Identify which cell holds the provided text, then report its (x, y) central coordinate. 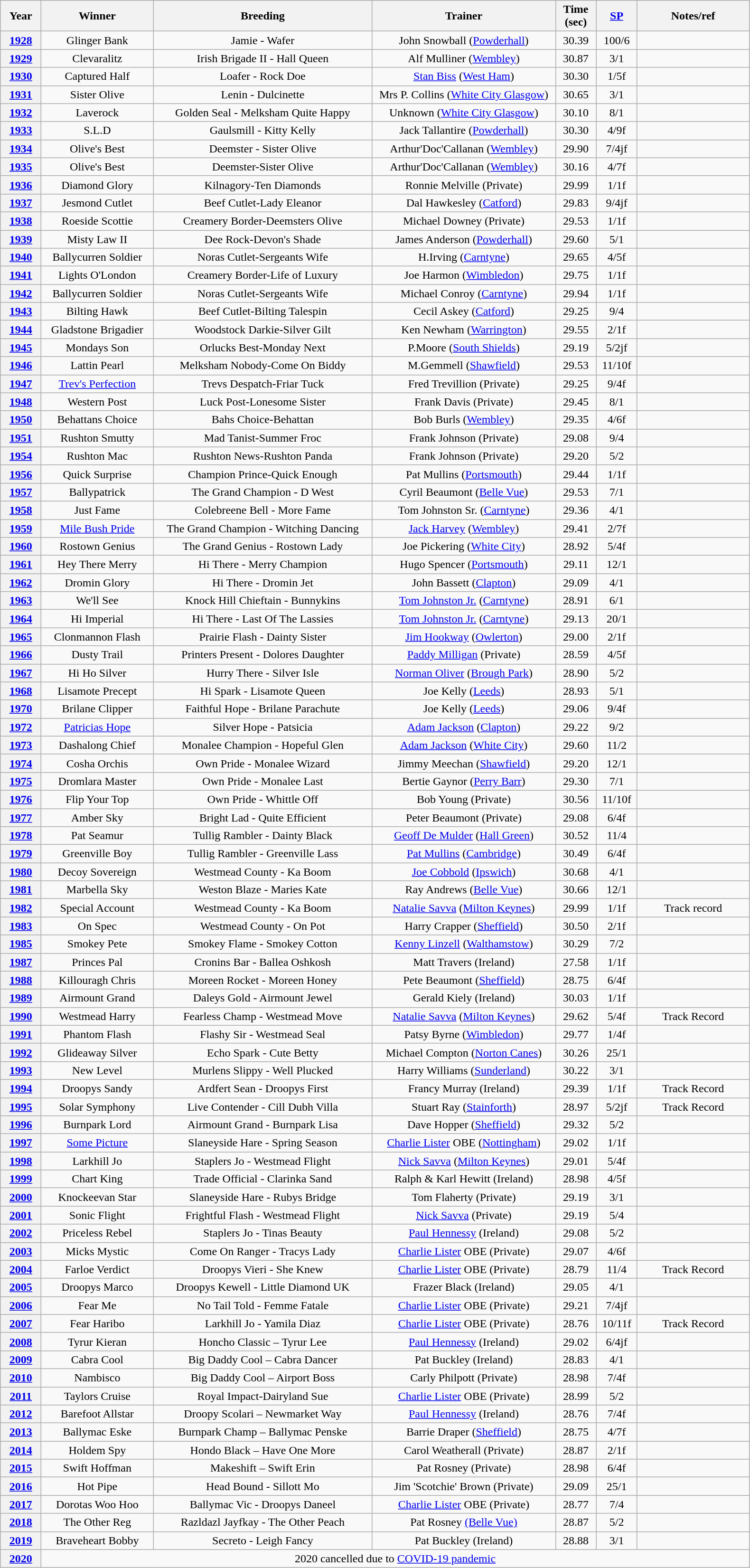
29.30 (576, 781)
Peter Beaumont (Private) (464, 817)
Pat Seamur (97, 836)
Ballymac Eske (97, 1432)
Golden Seal - Melksham Quite Happy (263, 113)
27.58 (576, 962)
1965 (21, 637)
Clevaralitz (97, 58)
Carly Philpott (Private) (464, 1378)
Mile Bush Pride (97, 529)
Quick Surprise (97, 474)
1960 (21, 547)
30.65 (576, 94)
Ralph & Karl Hewitt (Ireland) (464, 1179)
2009 (21, 1360)
1959 (21, 529)
Jim 'Scotchie' Brown (Private) (464, 1486)
1936 (21, 185)
Kilnagory-Ten Diamonds (263, 185)
S.L.D (97, 131)
Hondo Black – Have One More (263, 1450)
Dal Hawkesley (Catford) (464, 203)
Bahs Choice-Behattan (263, 420)
Western Post (97, 402)
2000 (21, 1197)
1979 (21, 854)
Chart King (97, 1179)
29.65 (576, 257)
29.36 (576, 510)
1981 (21, 890)
Flip Your Top (97, 799)
1958 (21, 510)
2004 (21, 1269)
29.06 (576, 709)
Paddy Milligan (Private) (464, 655)
Larkhill Jo - Yamila Diaz (263, 1323)
Charlie Lister OBE (Nottingham) (464, 1143)
Jack Harvey (Wembley) (464, 529)
Phantom Flash (97, 1034)
Winner (97, 16)
1977 (21, 817)
10/11f (617, 1323)
Pete Beaumont (Sheffield) (464, 980)
Fear Me (97, 1305)
Nick Savva (Private) (464, 1215)
Notes/ref (693, 16)
1964 (21, 619)
29.55 (576, 330)
2/7f (617, 529)
Cyril Beaumont (Belle Vue) (464, 492)
28.77 (576, 1504)
Pat Mullins (Cambridge) (464, 854)
Harry Crapper (Sheffield) (464, 926)
Flashy Sir - Westmead Seal (263, 1034)
Moreen Rocket - Moreen Honey (263, 980)
Hi There - Merry Champion (263, 565)
30.87 (576, 58)
Carol Weatherall (Private) (464, 1450)
1982 (21, 908)
1992 (21, 1052)
Ballypatrick (97, 492)
30.26 (576, 1052)
1994 (21, 1088)
Adam Jackson (Clapton) (464, 727)
Taylors Cruise (97, 1396)
29.75 (576, 275)
2006 (21, 1305)
2020 cancelled due to COVID-19 pandemic (395, 1559)
John Bassett (Clapton) (464, 583)
Westmead Harry (97, 1016)
Ronnie Melville (Private) (464, 185)
Creamery Border-Life of Luxury (263, 275)
1970 (21, 709)
Beef Cutlet-Lady Eleanor (263, 203)
2017 (21, 1504)
Pat Rosney (Belle Vue) (464, 1522)
Patsy Byrne (Wimbledon) (464, 1034)
29.07 (576, 1251)
1990 (21, 1016)
Pat Rosney (Private) (464, 1468)
Joe Pickering (White City) (464, 547)
The Grand Champion - Witching Dancing (263, 529)
Hugo Spencer (Portsmouth) (464, 565)
30.56 (576, 799)
1974 (21, 763)
30.03 (576, 998)
Beef Cutlet-Bilting Talespin (263, 312)
1934 (21, 149)
Hey There Merry (97, 565)
Loafer - Rock Doe (263, 76)
29.39 (576, 1088)
Ballymac Vic - Droopys Daneel (263, 1504)
Frank Davis (Private) (464, 402)
Braveheart Bobby (97, 1540)
Razldazl Jayfkay - The Other Peach (263, 1522)
Captured Half (97, 76)
Dusty Trail (97, 655)
Cronins Bar - Ballea Oshkosh (263, 962)
Michael Compton (Norton Canes) (464, 1052)
7/2 (617, 944)
29.44 (576, 474)
1968 (21, 691)
1941 (21, 275)
Norman Oliver (Brough Park) (464, 673)
Fearless Champ - Westmead Move (263, 1016)
29.11 (576, 565)
1980 (21, 872)
Joe Harmon (Wimbledon) (464, 275)
1972 (21, 727)
1988 (21, 980)
29.22 (576, 727)
9/4jf (617, 203)
4/9f (617, 131)
29.32 (576, 1125)
29.41 (576, 529)
9/2 (617, 727)
Time (sec) (576, 16)
29.13 (576, 619)
Lights O'London (97, 275)
Tom Johnston Sr. (Carntyne) (464, 510)
Dave Hopper (Sheffield) (464, 1125)
Micks Mystic (97, 1251)
1999 (21, 1179)
Murlens Slippy - Well Plucked (263, 1070)
2011 (21, 1396)
Staplers Jo - Westmead Flight (263, 1161)
30.50 (576, 926)
1945 (21, 348)
Harry Williams (Sunderland) (464, 1070)
1975 (21, 781)
1995 (21, 1107)
30.68 (576, 872)
Barrie Draper (Sheffield) (464, 1432)
Prairie Flash - Dainty Sister (263, 637)
The Grand Champion - D West (263, 492)
Priceless Rebel (97, 1233)
Kenny Linzell (Walthamstow) (464, 944)
Solar Symphony (97, 1107)
Adam Jackson (White City) (464, 745)
Gerald Kiely (Ireland) (464, 998)
1978 (21, 836)
Laverock (97, 113)
Silver Hope - Patsicia (263, 727)
Pat Mullins (Portsmouth) (464, 474)
2008 (21, 1341)
1939 (21, 239)
Barefoot Allstar (97, 1414)
Francy Murray (Ireland) (464, 1088)
29.35 (576, 420)
1954 (21, 456)
Diamond Glory (97, 185)
1956 (21, 474)
Droopys Kewell - Little Diamond UK (263, 1287)
29.05 (576, 1287)
Slaneyside Hare - Spring Season (263, 1143)
1947 (21, 384)
John Snowball (Powderhall) (464, 40)
1937 (21, 203)
Slaneyside Hare - Rubys Bridge (263, 1197)
Rostown Genius (97, 547)
Tyrur Kieran (97, 1341)
Westmead County - On Pot (263, 926)
Michael Downey (Private) (464, 221)
Lenin - Dulcinette (263, 94)
Lisamote Precept (97, 691)
Dorotas Woo Hoo (97, 1504)
2014 (21, 1450)
28.79 (576, 1269)
Droopy Scolari – Newmarket Way (263, 1414)
Head Bound - Sillott Mo (263, 1486)
29.94 (576, 293)
100/6 (617, 40)
Own Pride - Monalee Last (263, 781)
1983 (21, 926)
Hi Spark - Lisamote Queen (263, 691)
30.29 (576, 944)
Hi There - Dromin Jet (263, 583)
28.93 (576, 691)
Larkhill Jo (97, 1161)
29.83 (576, 203)
Gladstone Brigadier (97, 330)
1966 (21, 655)
Killouragh Chris (97, 980)
Trainer (464, 16)
1933 (21, 131)
Bertie Gaynor (Perry Barr) (464, 781)
Honcho Classic – Tyrur Lee (263, 1341)
1985 (21, 944)
2005 (21, 1287)
Joe Cobbold (Ipswich) (464, 872)
1957 (21, 492)
Fear Haribo (97, 1323)
30.66 (576, 890)
Cabra Cool (97, 1360)
Special Account (97, 908)
2007 (21, 1323)
6/4jf (617, 1341)
Nambisco (97, 1378)
H.Irving (Carntyne) (464, 257)
Decoy Sovereign (97, 872)
1935 (21, 167)
Staplers Jo - Tinas Beauty (263, 1233)
1989 (21, 998)
Deemster-Sister Olive (263, 167)
30.22 (576, 1070)
Deemster - Sister Olive (263, 149)
Some Picture (97, 1143)
Hurry There - Silver Isle (263, 673)
6/1 (617, 601)
Patricias Hope (97, 727)
2019 (21, 1540)
Creamery Border-Deemsters Olive (263, 221)
2015 (21, 1468)
Faithful Hope - Brilane Parachute (263, 709)
Lattin Pearl (97, 366)
Sister Olive (97, 94)
Matt Travers (Ireland) (464, 962)
Luck Post-Lonesome Sister (263, 402)
Daleys Gold - Airmount Jewel (263, 998)
Jimmy Meechan (Shawfield) (464, 763)
28.90 (576, 673)
30.16 (576, 167)
Marbella Sky (97, 890)
1940 (21, 257)
Airmount Grand (97, 998)
Trevs Despatch-Friar Tuck (263, 384)
20/1 (617, 619)
Rushton News-Rushton Panda (263, 456)
Makeshift – Swift Erin (263, 1468)
Swift Hoffman (97, 1468)
Droopys Marco (97, 1287)
Hot Pipe (97, 1486)
30.39 (576, 40)
Gaulsmill - Kitty Kelly (263, 131)
2016 (21, 1486)
Roeside Scottie (97, 221)
30.10 (576, 113)
Secreto - Leigh Fancy (263, 1540)
1931 (21, 94)
Rushton Mac (97, 456)
Knock Hill Chieftain - Bunnykins (263, 601)
28.91 (576, 601)
Amber Sky (97, 817)
Bob Burls (Wembley) (464, 420)
29.01 (576, 1161)
Smokey Flame - Smokey Cotton (263, 944)
Colebreene Bell - More Fame (263, 510)
Dee Rock-Devon's Shade (263, 239)
1998 (21, 1161)
1961 (21, 565)
Champion Prince-Quick Enough (263, 474)
1929 (21, 58)
1976 (21, 799)
1973 (21, 745)
Greenville Boy (97, 854)
29.45 (576, 402)
Mrs P. Collins (White City Glasgow) (464, 94)
Just Fame (97, 510)
On Spec (97, 926)
Holdem Spy (97, 1450)
Own Pride - Monalee Wizard (263, 763)
Tom Flaherty (Private) (464, 1197)
1943 (21, 312)
Melksham Nobody-Come On Biddy (263, 366)
1/5f (617, 76)
Orlucks Best-Monday Next (263, 348)
Behattans Choice (97, 420)
2012 (21, 1414)
Mad Tanist-Summer Froc (263, 438)
Jack Tallantire (Powderhall) (464, 131)
The Other Reg (97, 1522)
Woodstock Darkie-Silver Gilt (263, 330)
1946 (21, 366)
Ardfert Sean - Droopys First (263, 1088)
5/4 (617, 1215)
Droopys Vieri - She Knew (263, 1269)
2003 (21, 1251)
Sonic Flight (97, 1215)
Live Contender - Cill Dubh Villa (263, 1107)
28.99 (576, 1396)
28.83 (576, 1360)
Airmount Grand - Burnpark Lisa (263, 1125)
Clonmannon Flash (97, 637)
Jim Hookway (Owlerton) (464, 637)
1944 (21, 330)
1948 (21, 402)
Hi Imperial (97, 619)
2001 (21, 1215)
Alf Mulliner (Wembley) (464, 58)
Burnpark Champ – Ballymac Penske (263, 1432)
Stan Biss (West Ham) (464, 76)
Unknown (White City Glasgow) (464, 113)
Ken Newham (Warrington) (464, 330)
1938 (21, 221)
Breeding (263, 16)
Smokey Pete (97, 944)
Dashalong Chief (97, 745)
Tullig Rambler - Dainty Black (263, 836)
We'll See (97, 601)
Knockeevan Star (97, 1197)
Frightful Flash - Westmead Flight (263, 1215)
Trade Official - Clarinka Sand (263, 1179)
1962 (21, 583)
Come On Ranger - Tracys Lady (263, 1251)
Glinger Bank (97, 40)
Bob Young (Private) (464, 799)
2018 (21, 1522)
1928 (21, 40)
Year (21, 16)
2010 (21, 1378)
Weston Blaze - Maries Kate (263, 890)
2002 (21, 1233)
30.49 (576, 854)
Misty Law II (97, 239)
Tullig Rambler - Greenville Lass (263, 854)
Own Pride - Whittle Off (263, 799)
Bright Lad - Quite Efficient (263, 817)
Echo Spark - Cute Betty (263, 1052)
Princes Pal (97, 962)
30.52 (576, 836)
1/4f (617, 1034)
Michael Conroy (Carntyne) (464, 293)
1996 (21, 1125)
Jamie - Wafer (263, 40)
7/4 (617, 1504)
29.77 (576, 1034)
29.62 (576, 1016)
Cecil Askey (Catford) (464, 312)
SP (617, 16)
1950 (21, 420)
28.92 (576, 547)
Stuart Ray (Stainforth) (464, 1107)
1993 (21, 1070)
Dromlara Master (97, 781)
Nick Savva (Milton Keynes) (464, 1161)
11/2 (617, 745)
Dromin Glory (97, 583)
Printers Present - Dolores Daughter (263, 655)
2013 (21, 1432)
1991 (21, 1034)
Geoff De Mulder (Hall Green) (464, 836)
Trev's Perfection (97, 384)
Fred Trevillion (Private) (464, 384)
Big Daddy Cool – Cabra Dancer (263, 1360)
1951 (21, 438)
1963 (21, 601)
1932 (21, 113)
2020 (21, 1559)
Bilting Hawk (97, 312)
28.88 (576, 1540)
Brilane Clipper (97, 709)
Track record (693, 908)
Ray Andrews (Belle Vue) (464, 890)
Monalee Champion - Hopeful Glen (263, 745)
Burnpark Lord (97, 1125)
P.Moore (South Shields) (464, 348)
Jesmond Cutlet (97, 203)
Royal Impact-Dairyland Sue (263, 1396)
1987 (21, 962)
Irish Brigade II - Hall Queen (263, 58)
Glideaway Silver (97, 1052)
1997 (21, 1143)
Cosha Orchis (97, 763)
28.59 (576, 655)
29.90 (576, 149)
1942 (21, 293)
Frazer Black (Ireland) (464, 1287)
No Tail Told - Femme Fatale (263, 1305)
Farloe Verdict (97, 1269)
1967 (21, 673)
M.Gemmell (Shawfield) (464, 366)
Mondays Son (97, 348)
Rushton Smutty (97, 438)
29.00 (576, 637)
Hi Ho Silver (97, 673)
Hi There - Last Of The Lassies (263, 619)
Big Daddy Cool – Airport Boss (263, 1378)
James Anderson (Powderhall) (464, 239)
Droopys Sandy (97, 1088)
New Level (97, 1070)
29.21 (576, 1305)
28.97 (576, 1107)
The Grand Genius - Rostown Lady (263, 547)
1930 (21, 76)
